Return the (X, Y) coordinate for the center point of the cell that contains the specified text.  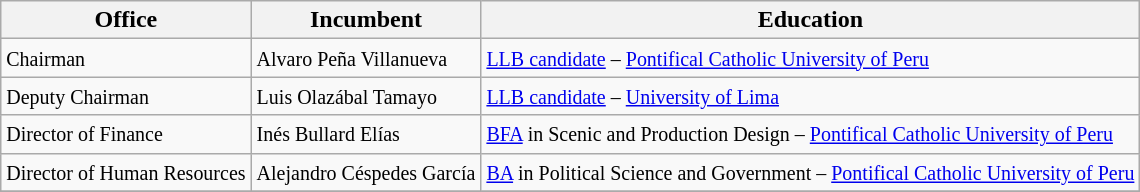
Alvaro Peña Villanueva (366, 58)
LLB candidate – Pontifical Catholic University of Peru (810, 58)
BA in Political Science and Government – Pontifical Catholic University of Peru (810, 172)
LLB candidate – University of Lima (810, 96)
Incumbent (366, 20)
Director of Finance (126, 134)
Chairman (126, 58)
Inés Bullard Elías (366, 134)
Alejandro Céspedes García (366, 172)
Education (810, 20)
Office (126, 20)
Deputy Chairman (126, 96)
Luis Olazábal Tamayo (366, 96)
Director of Human Resources (126, 172)
BFA in Scenic and Production Design – Pontifical Catholic University of Peru (810, 134)
